Return the [X, Y] coordinate for the center point of the cell that contains the specified text.  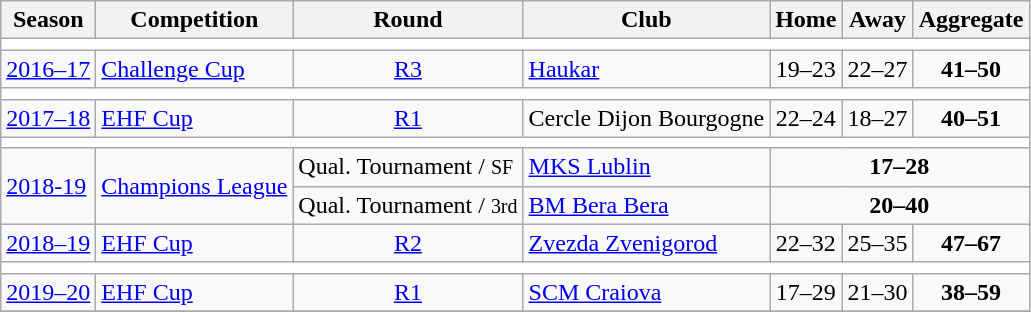
2019–20 [48, 292]
R2 [408, 243]
22–27 [878, 69]
38–59 [971, 292]
MKS Lublin [646, 167]
22–24 [806, 118]
Aggregate [971, 20]
17–28 [900, 167]
SCM Craiova [646, 292]
Round [408, 20]
Competition [194, 20]
BM Bera Bera [646, 205]
Qual. Tournament / SF [408, 167]
R3 [408, 69]
21–30 [878, 292]
Challenge Cup [194, 69]
Zvezda Zvenigorod [646, 243]
2018–19 [48, 243]
Season [48, 20]
Champions League [194, 186]
Club [646, 20]
Home [806, 20]
19–23 [806, 69]
18–27 [878, 118]
22–32 [806, 243]
41–50 [971, 69]
17–29 [806, 292]
2018-19 [48, 186]
2016–17 [48, 69]
Qual. Tournament / 3rd [408, 205]
Haukar [646, 69]
20–40 [900, 205]
25–35 [878, 243]
Away [878, 20]
2017–18 [48, 118]
Cercle Dijon Bourgogne [646, 118]
40–51 [971, 118]
47–67 [971, 243]
